Search for the cell housing the specified text and yield its [X, Y] center coordinate. 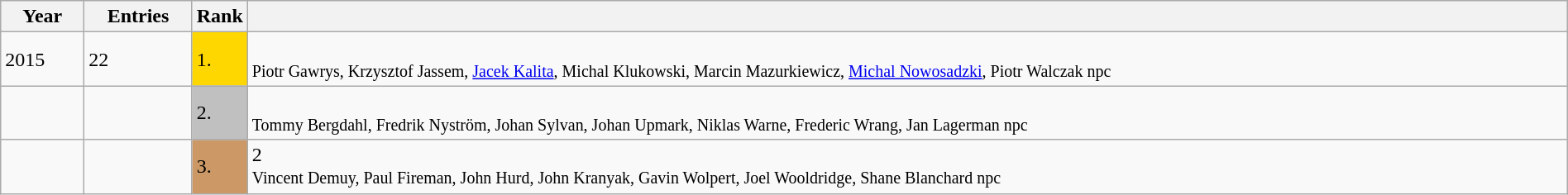
Year [43, 17]
2Vincent Demuy, Paul Fireman, John Hurd, John Kranyak, Gavin Wolpert, Joel Wooldridge, Shane Blanchard npc [907, 167]
Piotr Gawrys, Krzysztof Jassem, Jacek Kalita, Michal Klukowski, Marcin Mazurkiewicz, Michal Nowosadzki, Piotr Walczak npc [907, 59]
22 [138, 59]
Rank [220, 17]
Entries [138, 17]
2. [220, 112]
1. [220, 59]
Tommy Bergdahl, Fredrik Nyström, Johan Sylvan, Johan Upmark, Niklas Warne, Frederic Wrang, Jan Lagerman npc [907, 112]
3. [220, 167]
2015 [43, 59]
